Find where the given text appears and provide that cell's center as (x, y) coordinate. 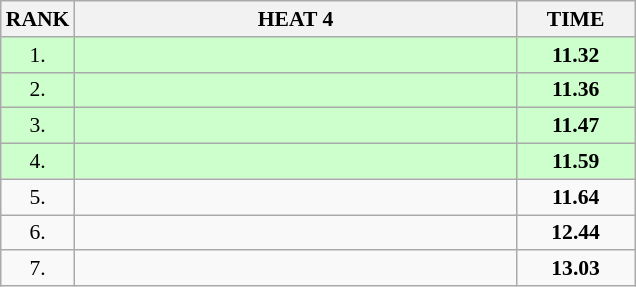
11.32 (576, 55)
11.59 (576, 162)
13.03 (576, 269)
4. (38, 162)
2. (38, 90)
5. (38, 197)
6. (38, 233)
7. (38, 269)
3. (38, 126)
11.64 (576, 197)
TIME (576, 19)
12.44 (576, 233)
RANK (38, 19)
11.47 (576, 126)
1. (38, 55)
HEAT 4 (295, 19)
11.36 (576, 90)
